Return [X, Y] of the center of cell containing provided text 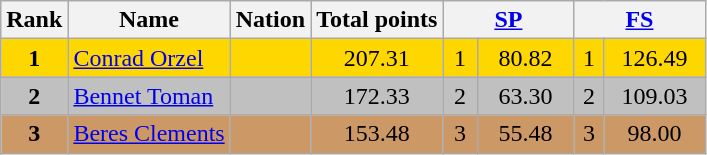
Name [149, 20]
153.48 [377, 134]
Total points [377, 20]
80.82 [526, 58]
SP [508, 20]
98.00 [654, 134]
63.30 [526, 96]
Conrad Orzel [149, 58]
Bennet Toman [149, 96]
55.48 [526, 134]
Nation [270, 20]
Rank [34, 20]
109.03 [654, 96]
207.31 [377, 58]
FS [640, 20]
Beres Clements [149, 134]
126.49 [654, 58]
172.33 [377, 96]
